Output the [X, Y] coordinate of the center of the cell containing the given text.  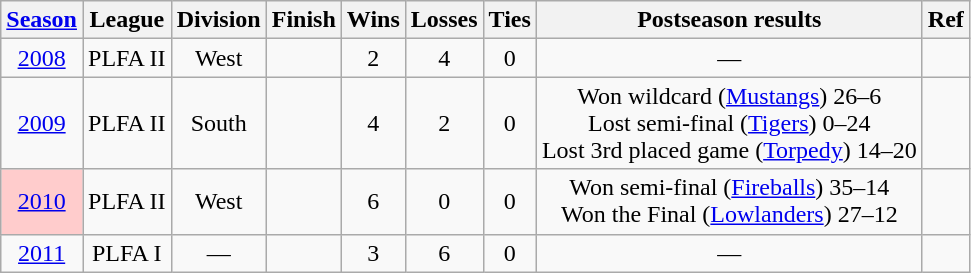
Postseason results [729, 20]
Wins [373, 20]
2008 [42, 58]
Finish [304, 20]
PLFA I [126, 253]
League [126, 20]
3 [373, 253]
Won wildcard (Mustangs) 26–6 Lost semi-final (Tigers) 0–24 Lost 3rd placed game (Torpedy) 14–20 [729, 123]
South [218, 123]
Season [42, 20]
Ref [946, 20]
Losses [444, 20]
Division [218, 20]
Ties [510, 20]
2011 [42, 253]
Won semi-final (Fireballs) 35–14 Won the Final (Lowlanders) 27–12 [729, 202]
2009 [42, 123]
2010 [42, 202]
